Return the (X, Y) coordinate for the center point of the cell that contains the specified text.  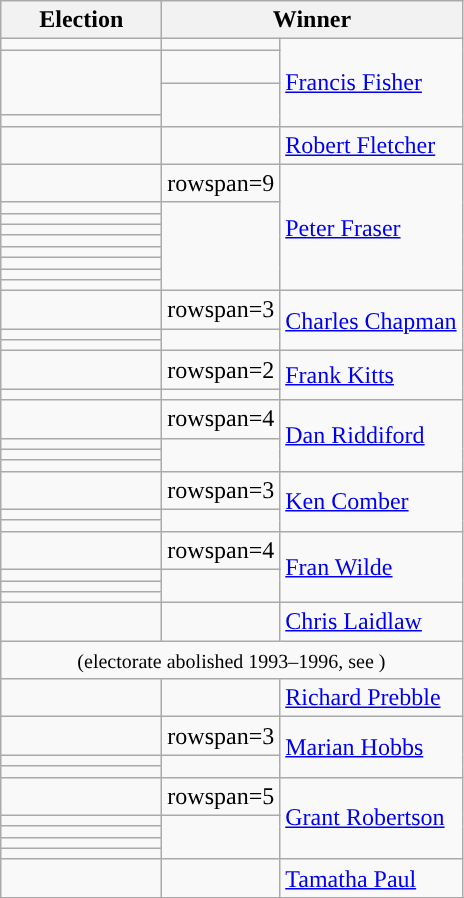
Chris Laidlaw (371, 622)
Tamatha Paul (371, 878)
Francis Fisher (371, 82)
Frank Kitts (371, 376)
(electorate abolished 1993–1996, see ) (232, 660)
rowspan=9 (221, 183)
Winner (312, 20)
Peter Fraser (371, 228)
Ken Comber (371, 501)
Robert Fletcher (371, 145)
Charles Chapman (371, 321)
Marian Hobbs (371, 747)
Richard Prebble (371, 698)
Election (82, 20)
Fran Wilde (371, 566)
rowspan=5 (221, 796)
rowspan=2 (221, 370)
Dan Riddiford (371, 436)
Grant Robertson (371, 818)
